From the cell containing the given text, extract its center point as [X, Y] coordinate. 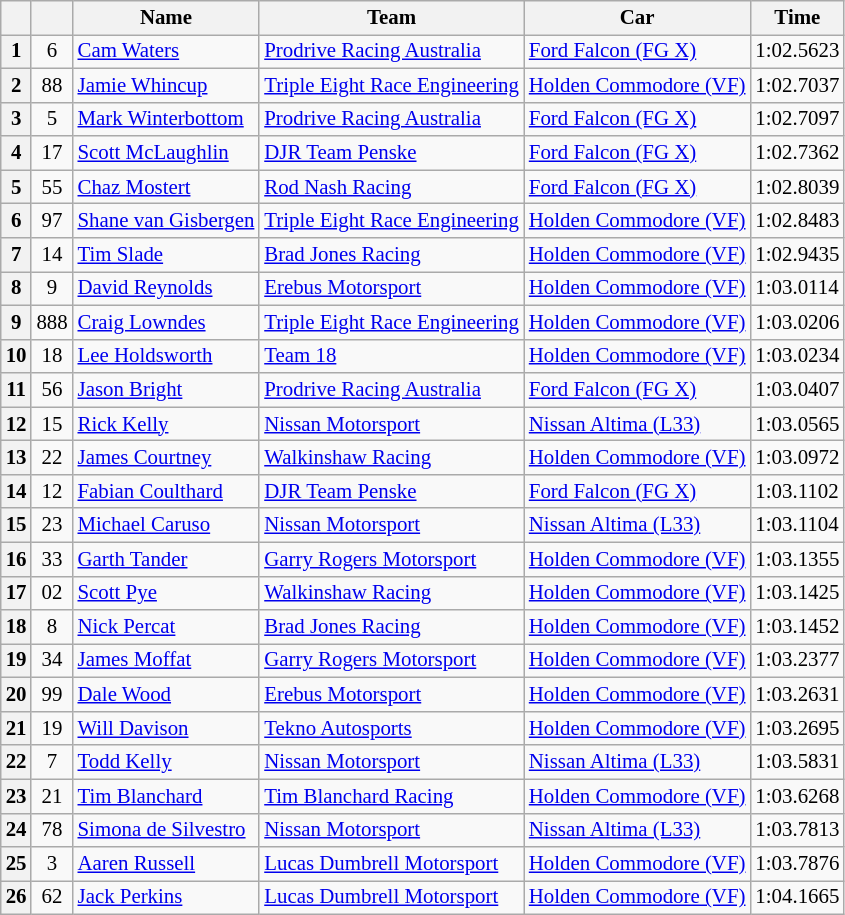
1:03.2631 [797, 695]
Tim Blanchard [166, 796]
1:03.0234 [797, 356]
David Reynolds [166, 288]
Jamie Whincup [166, 85]
11 [16, 390]
1:03.0114 [797, 288]
Fabian Coulthard [166, 491]
13 [16, 458]
Team 18 [392, 356]
1:03.2695 [797, 728]
Scott Pye [166, 593]
Scott McLaughlin [166, 153]
Shane van Gisbergen [166, 221]
10 [16, 356]
1:03.1425 [797, 593]
1:03.0972 [797, 458]
1:03.0565 [797, 424]
Car [638, 18]
1:03.6268 [797, 796]
4 [16, 153]
25 [16, 864]
Name [166, 18]
Team [392, 18]
2 [16, 85]
16 [16, 559]
Jack Perkins [166, 898]
Michael Caruso [166, 525]
Aaren Russell [166, 864]
Rod Nash Racing [392, 187]
1:04.1665 [797, 898]
Dale Wood [166, 695]
97 [52, 221]
1:02.8483 [797, 221]
1:02.7362 [797, 153]
Time [797, 18]
1:02.9435 [797, 255]
1:03.1452 [797, 627]
James Courtney [166, 458]
888 [52, 322]
Tim Slade [166, 255]
1:03.5831 [797, 762]
Todd Kelly [166, 762]
Cam Waters [166, 51]
Jason Bright [166, 390]
1:02.7097 [797, 119]
James Moffat [166, 661]
88 [52, 85]
Will Davison [166, 728]
1:02.7037 [797, 85]
26 [16, 898]
02 [52, 593]
1:03.0206 [797, 322]
Garth Tander [166, 559]
33 [52, 559]
1:03.0407 [797, 390]
Craig Lowndes [166, 322]
78 [52, 830]
24 [16, 830]
1:03.7876 [797, 864]
Lee Holdsworth [166, 356]
1:02.8039 [797, 187]
55 [52, 187]
1:03.1102 [797, 491]
Simona de Silvestro [166, 830]
99 [52, 695]
20 [16, 695]
62 [52, 898]
1:02.5623 [797, 51]
Mark Winterbottom [166, 119]
Tim Blanchard Racing [392, 796]
Tekno Autosports [392, 728]
Rick Kelly [166, 424]
56 [52, 390]
1:03.7813 [797, 830]
Nick Percat [166, 627]
34 [52, 661]
1 [16, 51]
Chaz Mostert [166, 187]
1:03.1104 [797, 525]
1:03.1355 [797, 559]
1:03.2377 [797, 661]
